Extract the (x, y) coordinate from the center of the cell holding the provided text.  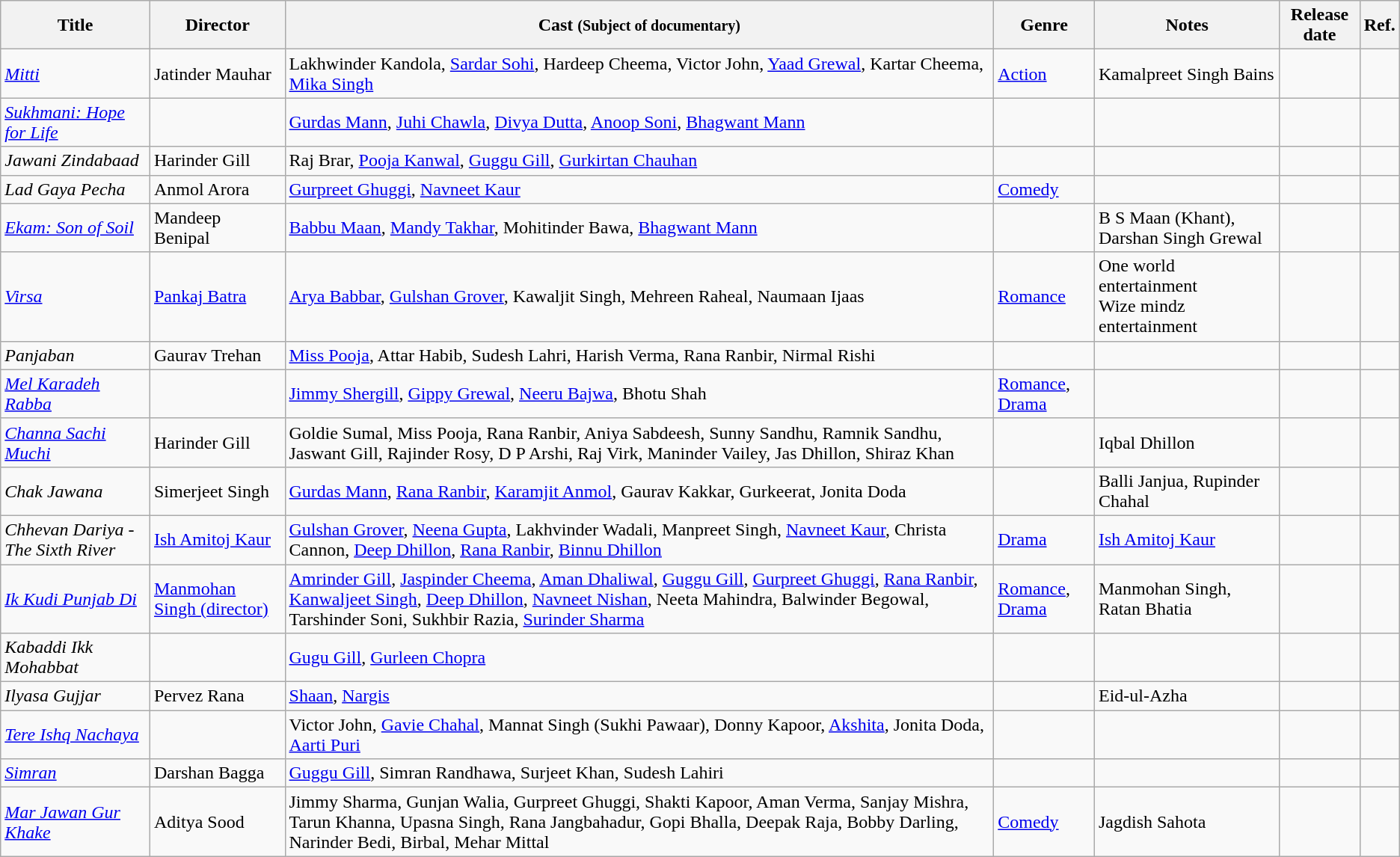
Balli Janjua, Rupinder Chahal (1186, 491)
Title (76, 25)
Romance (1044, 296)
One world entertainmentWize mindz entertainment (1186, 296)
Eid-ul-Azha (1186, 696)
Gaurav Trehan (217, 355)
Sukhmani: Hope for Life (76, 123)
Action (1044, 73)
Channa Sachi Muchi (76, 443)
Director (217, 25)
Lad Gaya Pecha (76, 189)
Gurpreet Ghuggi, Navneet Kaur (639, 189)
Babbu Maan, Mandy Takhar, Mohitinder Bawa, Bhagwant Mann (639, 227)
Pankaj Batra (217, 296)
Gurdas Mann, Rana Ranbir, Karamjit Anmol, Gaurav Kakkar, Gurkeerat, Jonita Doda (639, 491)
Raj Brar, Pooja Kanwal, Guggu Gill, Gurkirtan Chauhan (639, 161)
Gulshan Grover, Neena Gupta, Lakhvinder Wadali, Manpreet Singh, Navneet Kaur, Christa Cannon, Deep Dhillon, Rana Ranbir, Binnu Dhillon (639, 540)
Anmol Arora (217, 189)
Shaan, Nargis (639, 696)
Mel Karadeh Rabba (76, 393)
Chhevan Dariya - The Sixth River (76, 540)
Kamalpreet Singh Bains (1186, 73)
Gurdas Mann, Juhi Chawla, Divya Dutta, Anoop Soni, Bhagwant Mann (639, 123)
Drama (1044, 540)
Chak Jawana (76, 491)
Jawani Zindabaad (76, 161)
Manmohan Singh (director) (217, 598)
Notes (1186, 25)
Release date (1319, 25)
Ref. (1379, 25)
Mar Jawan Gur Khake (76, 822)
Genre (1044, 25)
Arya Babbar, Gulshan Grover, Kawaljit Singh, Mehreen Raheal, Naumaan Ijaas (639, 296)
Ilyasa Gujjar (76, 696)
Manmohan Singh, Ratan Bhatia (1186, 598)
Aditya Sood (217, 822)
Darshan Bagga (217, 773)
Ekam: Son of Soil (76, 227)
Cast (Subject of documentary) (639, 25)
Jatinder Mauhar (217, 73)
Mitti (76, 73)
Tere Ishq Nachaya (76, 734)
Jagdish Sahota (1186, 822)
Jimmy Shergill, Gippy Grewal, Neeru Bajwa, Bhotu Shah (639, 393)
Simran (76, 773)
Iqbal Dhillon (1186, 443)
Kabaddi Ikk Mohabbat (76, 658)
Lakhwinder Kandola, Sardar Sohi, Hardeep Cheema, Victor John, Yaad Grewal, Kartar Cheema, Mika Singh (639, 73)
Ik Kudi Punjab Di (76, 598)
Simerjeet Singh (217, 491)
Gugu Gill, Gurleen Chopra (639, 658)
Victor John, Gavie Chahal, Mannat Singh (Sukhi Pawaar), Donny Kapoor, Akshita, Jonita Doda, Aarti Puri (639, 734)
Miss Pooja, Attar Habib, Sudesh Lahri, Harish Verma, Rana Ranbir, Nirmal Rishi (639, 355)
B S Maan (Khant), Darshan Singh Grewal (1186, 227)
Virsa (76, 296)
Pervez Rana (217, 696)
Panjaban (76, 355)
Mandeep Benipal (217, 227)
Guggu Gill, Simran Randhawa, Surjeet Khan, Sudesh Lahiri (639, 773)
